Locate the cell with the specified text and output its [x, y] center coordinate. 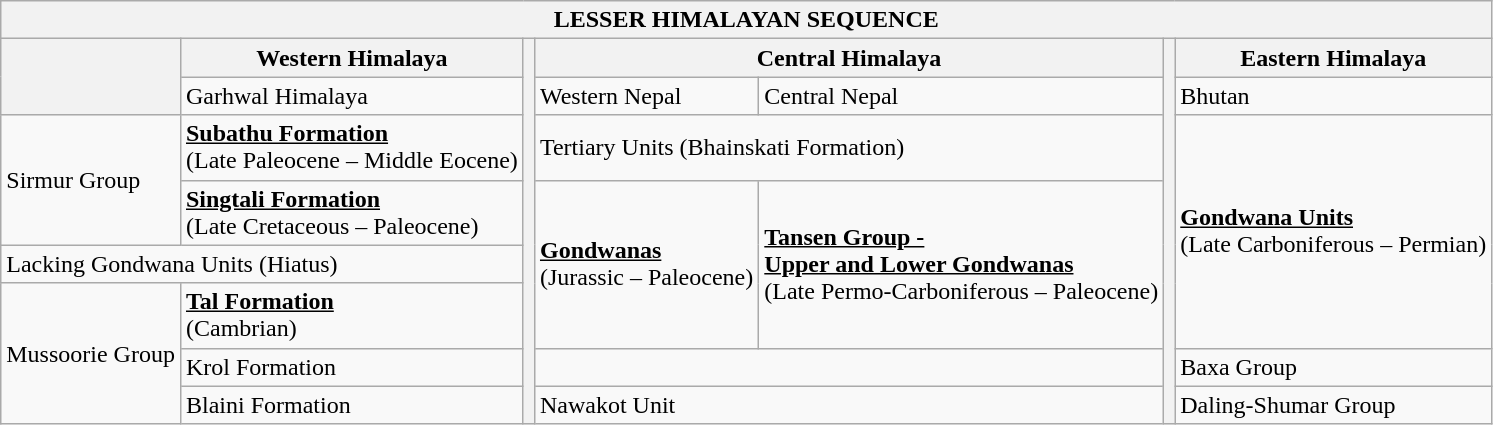
Mussoorie Group [91, 354]
Blaini Formation [352, 405]
Lacking Gondwana Units (Hiatus) [262, 264]
Gondwana Units(Late Carboniferous – Permian) [1334, 232]
Tal Formation(Cambrian) [352, 316]
Bhutan [1334, 96]
Western Himalaya [352, 58]
Central Himalaya [848, 58]
Gondwanas(Jurassic – Paleocene) [646, 264]
LESSER HIMALAYAN SEQUENCE [746, 20]
Eastern Himalaya [1334, 58]
Central Nepal [962, 96]
Nawakot Unit [848, 405]
Daling-Shumar Group [1334, 405]
Baxa Group [1334, 367]
Singtali Formation(Late Cretaceous – Paleocene) [352, 212]
Subathu Formation(Late Paleocene – Middle Eocene) [352, 148]
Tertiary Units (Bhainskati Formation) [848, 148]
Krol Formation [352, 367]
Sirmur Group [91, 180]
Western Nepal [646, 96]
Garhwal Himalaya [352, 96]
Tansen Group -Upper and Lower Gondwanas(Late Permo-Carboniferous – Paleocene) [962, 264]
